Capture the cell that displays the provided text and extract its (x, y) central coordinate. 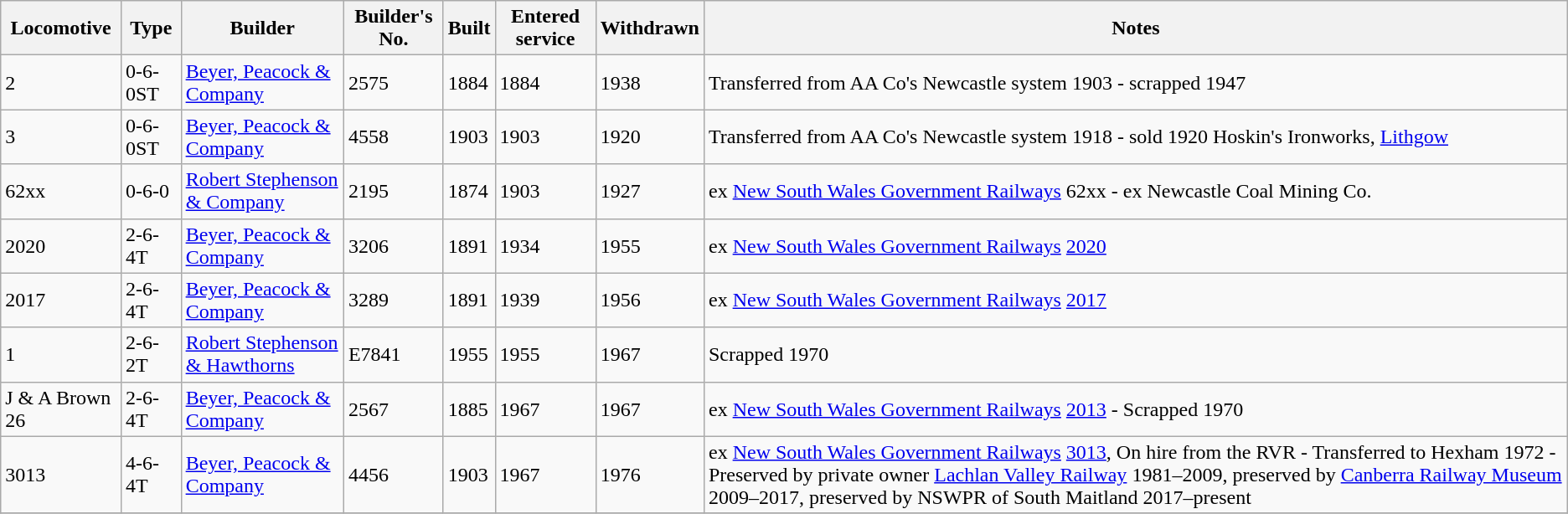
2-6-2T (151, 355)
4558 (394, 137)
1976 (650, 475)
1938 (650, 82)
Locomotive (61, 28)
E7841 (394, 355)
3289 (394, 300)
2020 (61, 246)
1874 (469, 191)
Scrapped 1970 (1136, 355)
Withdrawn (650, 28)
1920 (650, 137)
ex New South Wales Government Railways 2020 (1136, 246)
3206 (394, 246)
1934 (545, 246)
1 (61, 355)
Builder (262, 28)
4-6-4T (151, 475)
Type (151, 28)
ex New South Wales Government Railways 2017 (1136, 300)
2195 (394, 191)
Robert Stephenson & Company (262, 191)
Transferred from AA Co's Newcastle system 1918 - sold 1920 Hoskin's Ironworks, Lithgow (1136, 137)
1927 (650, 191)
1956 (650, 300)
Robert Stephenson & Hawthorns (262, 355)
J & A Brown 26 (61, 409)
0-6-0 (151, 191)
ex New South Wales Government Railways 62xx - ex Newcastle Coal Mining Co. (1136, 191)
2 (61, 82)
Built (469, 28)
4456 (394, 475)
3013 (61, 475)
2575 (394, 82)
Notes (1136, 28)
2017 (61, 300)
Entered service (545, 28)
3 (61, 137)
ex New South Wales Government Railways 2013 - Scrapped 1970 (1136, 409)
1885 (469, 409)
62xx (61, 191)
2567 (394, 409)
Builder's No. (394, 28)
Transferred from AA Co's Newcastle system 1903 - scrapped 1947 (1136, 82)
1939 (545, 300)
